Extract the (X, Y) coordinate from the center of the cell holding the provided text.  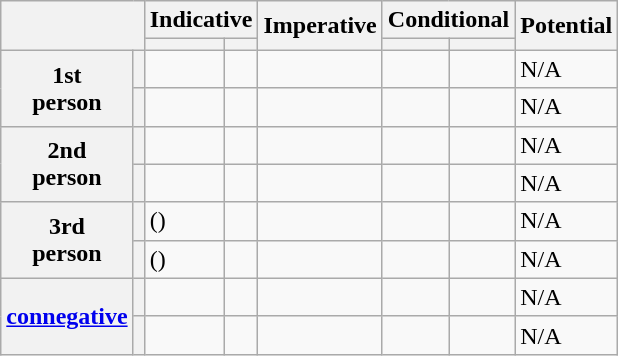
2ndperson (67, 164)
Potential (566, 26)
connegative (67, 316)
Indicative (201, 20)
3rdperson (67, 240)
Imperative (320, 26)
1stperson (67, 88)
Conditional (448, 20)
